Identify which cell holds the provided text, then report its [X, Y] central coordinate. 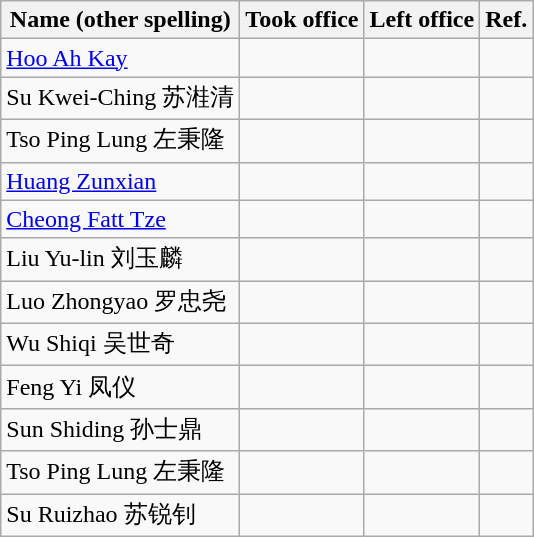
Su Kwei-Ching 苏溎清 [120, 98]
Liu Yu-lin 刘玉麟 [120, 260]
Feng Yi 凤仪 [120, 388]
Luo Zhongyao 罗忠尧 [120, 302]
Hoo Ah Kay [120, 58]
Left office [422, 20]
Wu Shiqi 吴世奇 [120, 344]
Took office [302, 20]
Sun Shiding 孙士鼎 [120, 430]
Ref. [506, 20]
Su Ruizhao 苏锐钊 [120, 516]
Name (other spelling) [120, 20]
Huang Zunxian [120, 181]
Cheong Fatt Tze [120, 219]
